Identify which cell holds the provided text, then report its [X, Y] central coordinate. 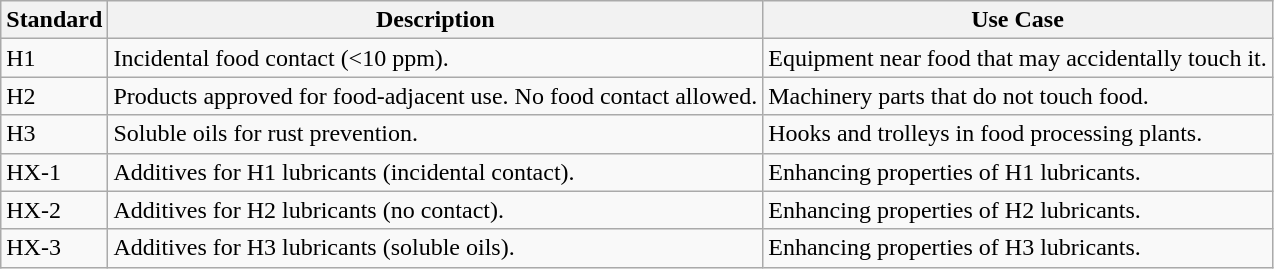
Use Case [1018, 20]
H3 [54, 134]
Hooks and trolleys in food processing plants. [1018, 134]
Additives for H3 lubricants (soluble oils). [436, 248]
Machinery parts that do not touch food. [1018, 96]
Standard [54, 20]
Products approved for food-adjacent use. No food contact allowed. [436, 96]
Incidental food contact (<10 ppm). [436, 58]
Enhancing properties of H3 lubricants. [1018, 248]
HX-3 [54, 248]
Enhancing properties of H2 lubricants. [1018, 210]
Additives for H1 lubricants (incidental contact). [436, 172]
HX-1 [54, 172]
Equipment near food that may accidentally touch it. [1018, 58]
Description [436, 20]
Soluble oils for rust prevention. [436, 134]
HX-2 [54, 210]
H1 [54, 58]
H2 [54, 96]
Enhancing properties of H1 lubricants. [1018, 172]
Additives for H2 lubricants (no contact). [436, 210]
